For the text-containing cell, return its midpoint in (X, Y) coordinate format. 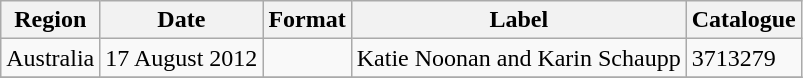
Australia (50, 58)
Region (50, 20)
Katie Noonan and Karin Schaupp (518, 58)
Date (182, 20)
Catalogue (744, 20)
Format (307, 20)
Label (518, 20)
17 August 2012 (182, 58)
3713279 (744, 58)
